Search for the cell housing the specified text and yield its (x, y) center coordinate. 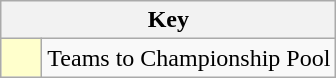
Teams to Championship Pool (189, 58)
Key (168, 20)
